Scan for the cell matching the given text and deliver its [x, y] coordinate at center. 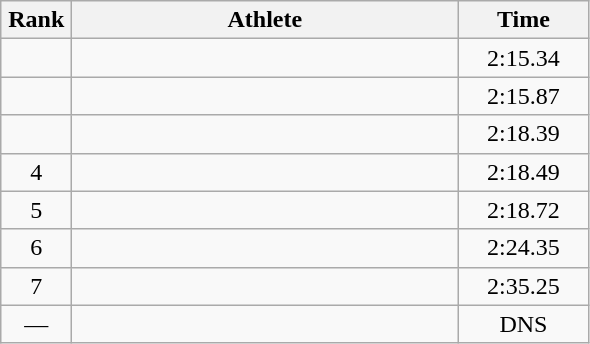
4 [36, 172]
2:24.35 [524, 248]
2:15.34 [524, 58]
2:18.49 [524, 172]
Rank [36, 20]
5 [36, 210]
7 [36, 286]
2:35.25 [524, 286]
2:15.87 [524, 96]
Athlete [265, 20]
Time [524, 20]
2:18.72 [524, 210]
2:18.39 [524, 134]
— [36, 324]
DNS [524, 324]
6 [36, 248]
